Determine the (X, Y) coordinate at the center of the cell enclosing the given text.  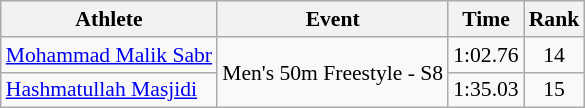
1:02.76 (486, 55)
Mohammad Malik Sabr (109, 55)
14 (554, 55)
Time (486, 19)
Hashmatullah Masjidi (109, 90)
1:35.03 (486, 90)
Men's 50m Freestyle - S8 (332, 72)
15 (554, 90)
Rank (554, 19)
Athlete (109, 19)
Event (332, 19)
